Capture the cell that displays the provided text and extract its (x, y) central coordinate. 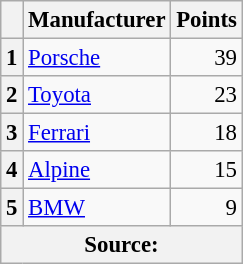
23 (206, 95)
2 (12, 95)
Toyota (97, 95)
Points (206, 20)
5 (12, 208)
Porsche (97, 58)
Ferrari (97, 133)
18 (206, 133)
1 (12, 58)
Source: (122, 245)
3 (12, 133)
9 (206, 208)
39 (206, 58)
4 (12, 170)
Alpine (97, 170)
BMW (97, 208)
15 (206, 170)
Manufacturer (97, 20)
